Identify which cell holds the provided text, then report its (x, y) central coordinate. 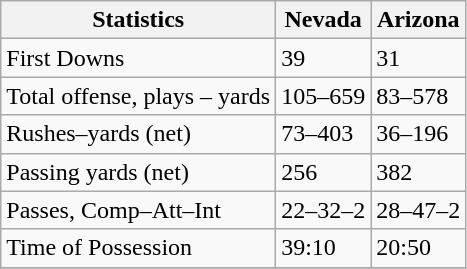
First Downs (138, 58)
105–659 (324, 96)
39 (324, 58)
Passes, Comp–Att–Int (138, 210)
22–32–2 (324, 210)
20:50 (418, 248)
Nevada (324, 20)
382 (418, 172)
83–578 (418, 96)
256 (324, 172)
39:10 (324, 248)
Statistics (138, 20)
Total offense, plays – yards (138, 96)
36–196 (418, 134)
28–47–2 (418, 210)
Passing yards (net) (138, 172)
Arizona (418, 20)
73–403 (324, 134)
Time of Possession (138, 248)
Rushes–yards (net) (138, 134)
31 (418, 58)
